Return the [X, Y] coordinate for the center point of the cell that contains the specified text.  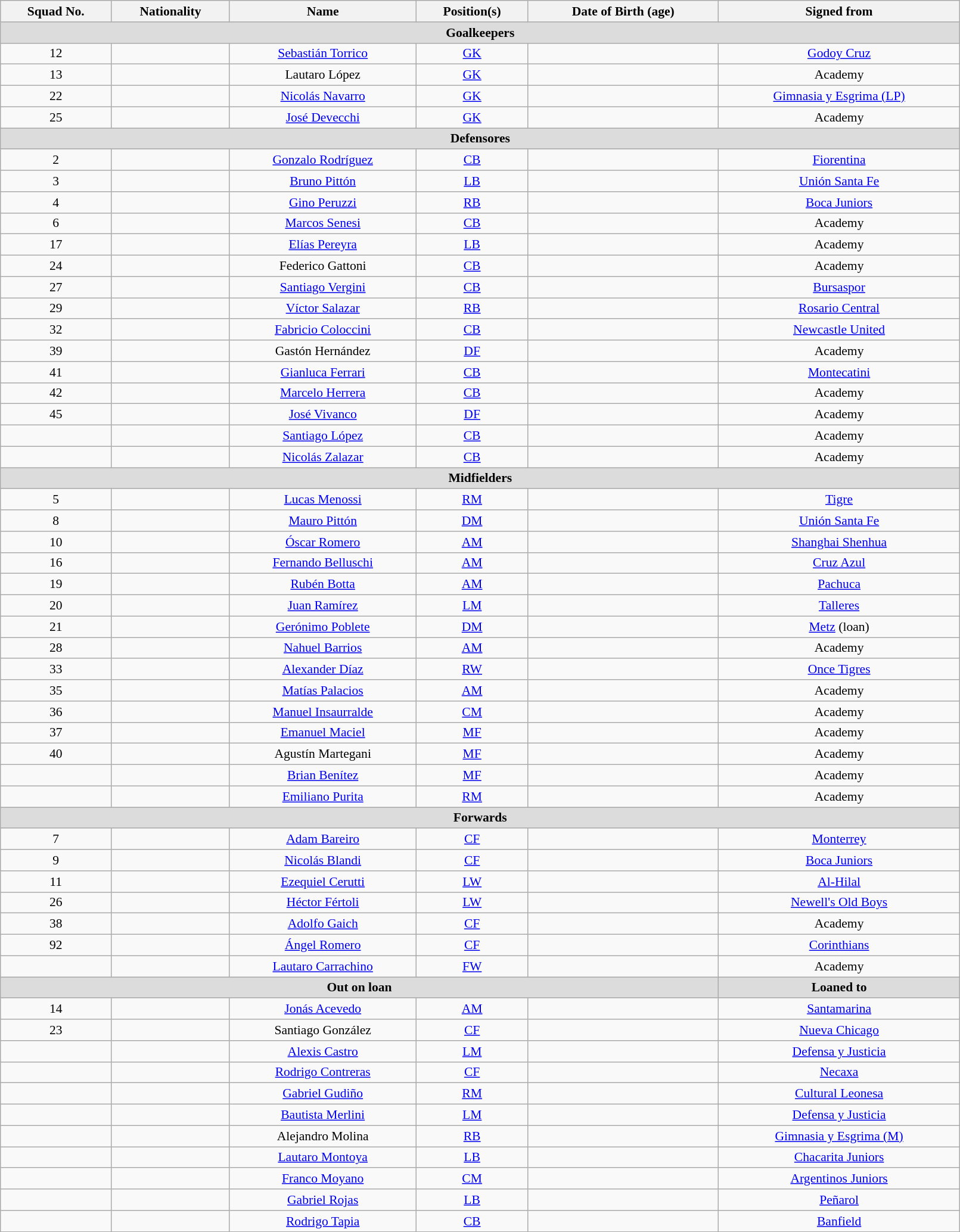
Date of Birth (age) [623, 11]
25 [56, 117]
Matías Palacios [323, 690]
35 [56, 690]
41 [56, 372]
Santiago López [323, 436]
19 [56, 584]
23 [56, 1030]
Santamarina [839, 1009]
26 [56, 903]
Defensores [480, 139]
Sebastián Torrico [323, 54]
Mauro Pittón [323, 521]
Position(s) [472, 11]
17 [56, 245]
21 [56, 627]
92 [56, 945]
Federico Gattoni [323, 266]
Emanuel Maciel [323, 733]
8 [56, 521]
Santiago Vergini [323, 287]
Lucas Menossi [323, 500]
7 [56, 839]
Cruz Azul [839, 563]
Cultural Leonesa [839, 1094]
Adolfo Gaich [323, 924]
Signed from [839, 11]
Nicolás Navarro [323, 97]
José Devecchi [323, 117]
Newell's Old Boys [839, 903]
Juan Ramírez [323, 606]
Santiago González [323, 1030]
45 [56, 415]
Rubén Botta [323, 584]
Godoy Cruz [839, 54]
Gastón Hernández [323, 351]
Emiliano Purita [323, 797]
24 [56, 266]
Chacarita Juniors [839, 1158]
Newcastle United [839, 330]
Midfielders [480, 478]
Peñarol [839, 1200]
Necaxa [839, 1072]
Lautaro Montoya [323, 1158]
Ángel Romero [323, 945]
Lautaro López [323, 75]
Out on loan [360, 988]
Bautista Merlini [323, 1115]
40 [56, 754]
Alexander Díaz [323, 670]
Name [323, 11]
Talleres [839, 606]
Tigre [839, 500]
22 [56, 97]
Alexis Castro [323, 1051]
Nicolás Zalazar [323, 457]
14 [56, 1009]
38 [56, 924]
16 [56, 563]
11 [56, 882]
Nicolás Blandi [323, 860]
Fernando Belluschi [323, 563]
2 [56, 160]
Ezequiel Cerutti [323, 882]
5 [56, 500]
Montecatini [839, 372]
Rodrigo Contreras [323, 1072]
Gerónimo Poblete [323, 627]
Fabricio Coloccini [323, 330]
Gabriel Gudiño [323, 1094]
20 [56, 606]
Banfield [839, 1221]
Marcos Senesi [323, 223]
Loaned to [839, 988]
Adam Bareiro [323, 839]
Lautaro Carrachino [323, 966]
29 [56, 309]
Franco Moyano [323, 1179]
13 [56, 75]
Jonás Acevedo [323, 1009]
37 [56, 733]
39 [56, 351]
27 [56, 287]
FW [472, 966]
Gimnasia y Esgrima (LP) [839, 97]
Gianluca Ferrari [323, 372]
Squad No. [56, 11]
Nueva Chicago [839, 1030]
3 [56, 181]
Óscar Romero [323, 542]
28 [56, 648]
Pachuca [839, 584]
Al-Hilal [839, 882]
Forwards [480, 818]
Goalkeepers [480, 33]
Gabriel Rojas [323, 1200]
Víctor Salazar [323, 309]
Manuel Insaurralde [323, 712]
36 [56, 712]
Nationality [170, 11]
José Vivanco [323, 415]
Corinthians [839, 945]
6 [56, 223]
Once Tigres [839, 670]
Gino Peruzzi [323, 203]
Elías Pereyra [323, 245]
Shanghai Shenhua [839, 542]
32 [56, 330]
Rodrigo Tapia [323, 1221]
42 [56, 393]
Bruno Pittón [323, 181]
9 [56, 860]
Bursaspor [839, 287]
Rosario Central [839, 309]
Gonzalo Rodríguez [323, 160]
12 [56, 54]
Alejandro Molina [323, 1136]
33 [56, 670]
10 [56, 542]
Brian Benítez [323, 776]
Argentinos Juniors [839, 1179]
Metz (loan) [839, 627]
4 [56, 203]
Nahuel Barrios [323, 648]
RW [472, 670]
Monterrey [839, 839]
Marcelo Herrera [323, 393]
Héctor Fértoli [323, 903]
Gimnasia y Esgrima (M) [839, 1136]
Fiorentina [839, 160]
Agustín Martegani [323, 754]
